Return [x, y] of the center of cell containing provided text 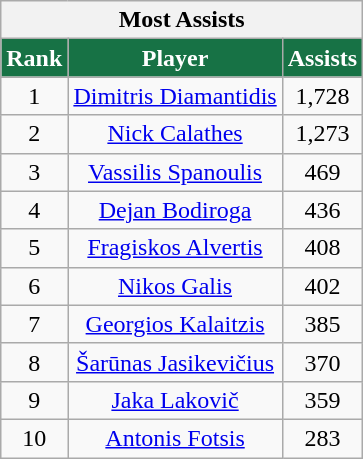
Dimitris Diamantidis [175, 96]
385 [322, 324]
Nikos Galis [175, 286]
Most Assists [182, 20]
2 [34, 134]
Nick Calathes [175, 134]
402 [322, 286]
436 [322, 210]
6 [34, 286]
Dejan Bodiroga [175, 210]
3 [34, 172]
408 [322, 248]
359 [322, 400]
Antonis Fotsis [175, 438]
Player [175, 58]
Georgios Kalaitzis [175, 324]
Assists [322, 58]
8 [34, 362]
10 [34, 438]
7 [34, 324]
9 [34, 400]
283 [322, 438]
Šarūnas Jasikevičius [175, 362]
Fragiskos Alvertis [175, 248]
Jaka Lakovič [175, 400]
Rank [34, 58]
5 [34, 248]
1,728 [322, 96]
Vassilis Spanoulis [175, 172]
1 [34, 96]
1,273 [322, 134]
4 [34, 210]
370 [322, 362]
469 [322, 172]
